Determine the [X, Y] coordinate at the center of the cell enclosing the given text.  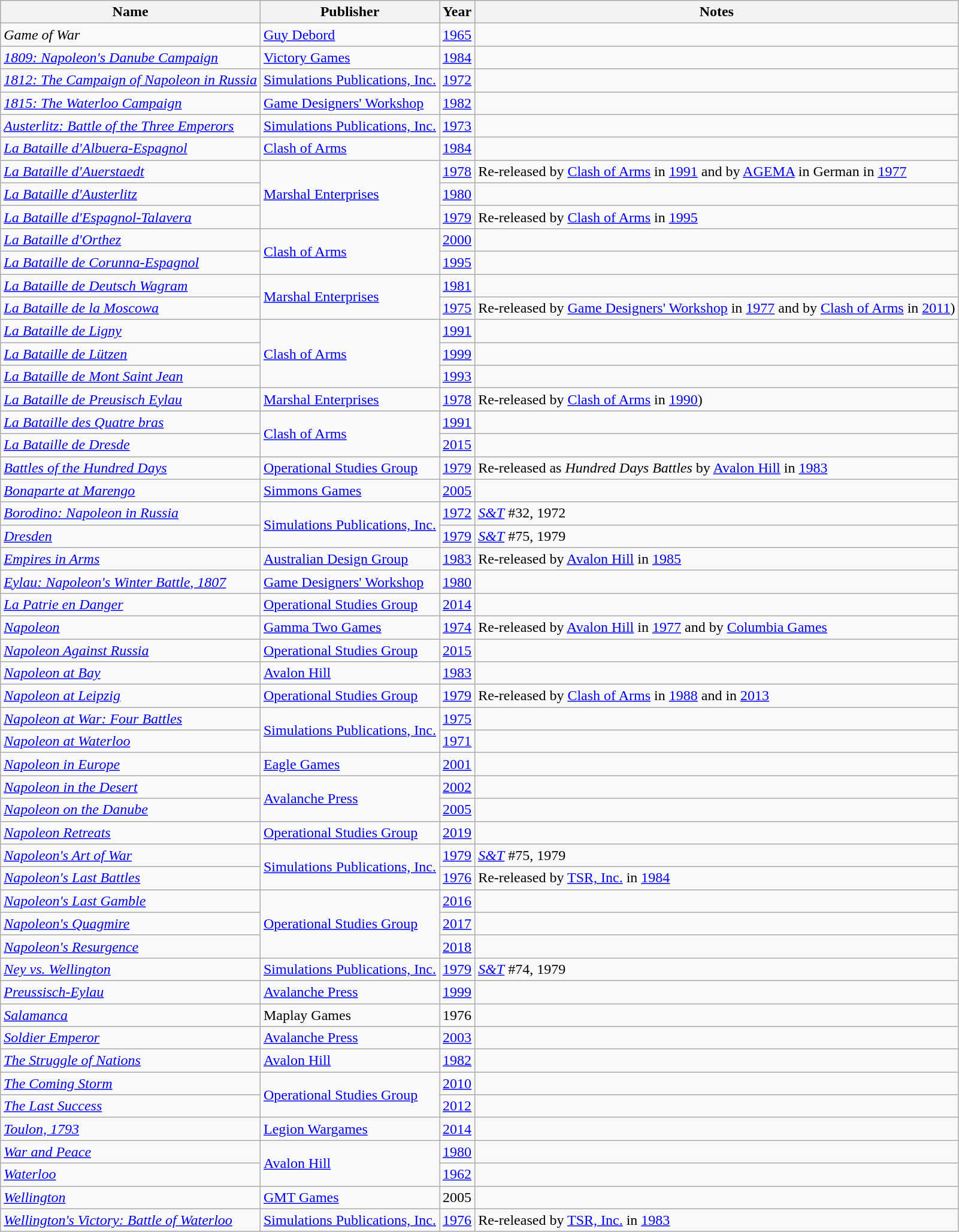
Name [131, 12]
1973 [458, 126]
La Bataille de Dresde [131, 445]
1962 [458, 1175]
Napoleon's Quagmire [131, 924]
S&T #32, 1972 [716, 513]
La Bataille d'Austerlitz [131, 194]
1815: The Waterloo Campaign [131, 103]
Wellington's Victory: Battle of Waterloo [131, 1220]
2000 [458, 240]
Napoleon at Leipzig [131, 696]
Game of War [131, 35]
1971 [458, 741]
La Bataille de Corunna-Espagnol [131, 262]
1974 [458, 627]
2017 [458, 924]
Simmons Games [350, 491]
1812: The Campaign of Napoleon in Russia [131, 80]
Gamma Two Games [350, 627]
2016 [458, 901]
Napoleon at Waterloo [131, 741]
Legion Wargames [350, 1129]
Publisher [350, 12]
La Bataille des Quatre bras [131, 422]
1981 [458, 286]
1995 [458, 262]
Notes [716, 12]
2003 [458, 1038]
La Bataille d'Espagnol-Talavera [131, 217]
Napoleon's Resurgence [131, 946]
Re-released by Clash of Arms in 1995 [716, 217]
Re-released by Avalon Hill in 1977 and by Columbia Games [716, 627]
Victory Games [350, 57]
GMT Games [350, 1197]
La Patrie en Danger [131, 604]
Ney vs. Wellington [131, 969]
2002 [458, 787]
La Bataille de Mont Saint Jean [131, 377]
Borodino: Napoleon in Russia [131, 513]
1809: Napoleon's Danube Campaign [131, 57]
Re-released by Avalon Hill in 1985 [716, 559]
Preussisch-Eylau [131, 992]
Wellington [131, 1197]
2019 [458, 833]
Napoleon at Bay [131, 673]
Australian Design Group [350, 559]
Napoleon at War: Four Battles [131, 719]
La Bataille de Ligny [131, 331]
The Coming Storm [131, 1083]
Napoleon [131, 627]
1965 [458, 35]
Napoleon Retreats [131, 833]
Re-released by TSR, Inc. in 1984 [716, 878]
Waterloo [131, 1175]
La Bataille de Lützen [131, 354]
Re-released by Clash of Arms in 1991 and by AGEMA in German in 1977 [716, 171]
La Bataille de Preusisch Eylau [131, 399]
2012 [458, 1106]
2010 [458, 1083]
Empires in Arms [131, 559]
Soldier Emperor [131, 1038]
Guy Debord [350, 35]
2001 [458, 764]
Austerlitz: Battle of the Three Emperors [131, 126]
S&T #74, 1979 [716, 969]
Battles of the Hundred Days [131, 468]
Eagle Games [350, 764]
Napoleon in Europe [131, 764]
La Bataille de Deutsch Wagram [131, 286]
Maplay Games [350, 1015]
Salamanca [131, 1015]
The Struggle of Nations [131, 1061]
2018 [458, 946]
Napoleon's Art of War [131, 855]
La Bataille de la Moscowa [131, 308]
La Bataille d'Albuera-Espagnol [131, 149]
Napoleon in the Desert [131, 787]
The Last Success [131, 1106]
Re-released by Clash of Arms in 1990) [716, 399]
1993 [458, 377]
La Bataille d'Auerstaedt [131, 171]
Re-released by Clash of Arms in 1988 and in 2013 [716, 696]
Year [458, 12]
Napoleon Against Russia [131, 650]
Eylau: Napoleon's Winter Battle, 1807 [131, 582]
Napoleon's Last Gamble [131, 901]
Re-released by TSR, Inc. in 1983 [716, 1220]
Napoleon on the Danube [131, 810]
Dresden [131, 536]
Re-released as Hundred Days Battles by Avalon Hill in 1983 [716, 468]
Toulon, 1793 [131, 1129]
Re-released by Game Designers' Workshop in 1977 and by Clash of Arms in 2011) [716, 308]
Napoleon's Last Battles [131, 878]
Bonaparte at Marengo [131, 491]
La Bataille d'Orthez [131, 240]
War and Peace [131, 1152]
